Identify which cell holds the provided text, then report its [x, y] central coordinate. 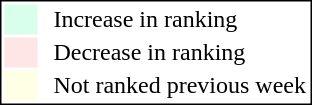
Not ranked previous week [180, 85]
Decrease in ranking [180, 53]
Increase in ranking [180, 19]
